Capture the cell that displays the provided text and extract its [X, Y] central coordinate. 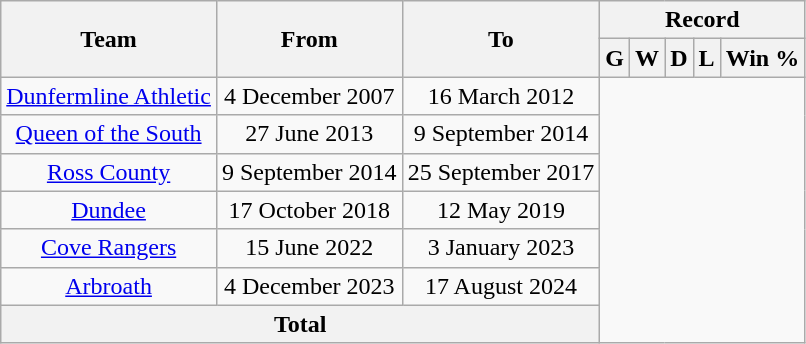
17 August 2024 [501, 286]
D [679, 58]
Team [109, 39]
Queen of the South [109, 134]
W [648, 58]
12 May 2019 [501, 210]
4 December 2023 [309, 286]
Ross County [109, 172]
Arbroath [109, 286]
27 June 2013 [309, 134]
17 October 2018 [309, 210]
Total [300, 324]
Dundee [109, 210]
Win % [762, 58]
25 September 2017 [501, 172]
L [706, 58]
3 January 2023 [501, 248]
From [309, 39]
Cove Rangers [109, 248]
To [501, 39]
4 December 2007 [309, 96]
G [615, 58]
15 June 2022 [309, 248]
Dunfermline Athletic [109, 96]
Record [702, 20]
16 March 2012 [501, 96]
